Provide the (X, Y) coordinate of the cell's center where the given text is located.  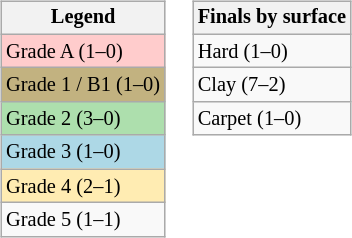
Grade 1 / B1 (1–0) (83, 85)
Clay (7–2) (272, 85)
Legend (83, 18)
Grade 3 (1–0) (83, 152)
Hard (1–0) (272, 51)
Grade 2 (3–0) (83, 119)
Grade A (1–0) (83, 51)
Finals by surface (272, 18)
Grade 5 (1–1) (83, 220)
Carpet (1–0) (272, 119)
Grade 4 (2–1) (83, 186)
